Detect which cell encompasses the target text, then output its [X, Y] center coordinate. 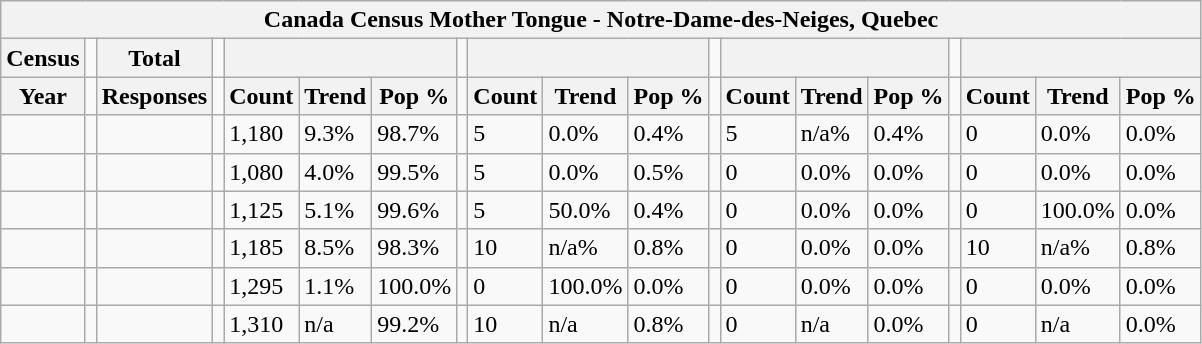
Year [43, 96]
Total [154, 58]
Canada Census Mother Tongue - Notre-Dame-des-Neiges, Quebec [602, 20]
1,310 [262, 324]
1.1% [336, 286]
9.3% [336, 134]
99.5% [414, 172]
Responses [154, 96]
98.3% [414, 248]
8.5% [336, 248]
98.7% [414, 134]
99.6% [414, 210]
1,295 [262, 286]
4.0% [336, 172]
1,185 [262, 248]
1,180 [262, 134]
0.5% [668, 172]
Census [43, 58]
99.2% [414, 324]
1,080 [262, 172]
1,125 [262, 210]
50.0% [586, 210]
5.1% [336, 210]
